Identify which cell holds the provided text, then report its [x, y] central coordinate. 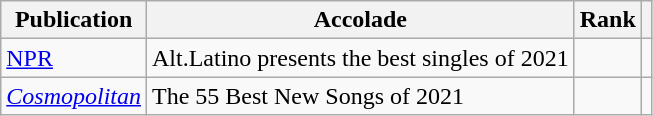
Rank [608, 20]
Accolade [361, 20]
The 55 Best New Songs of 2021 [361, 96]
NPR [74, 58]
Publication [74, 20]
Cosmopolitan [74, 96]
Alt.Latino presents the best singles of 2021 [361, 58]
